Locate the cell with the specified text and output its [x, y] center coordinate. 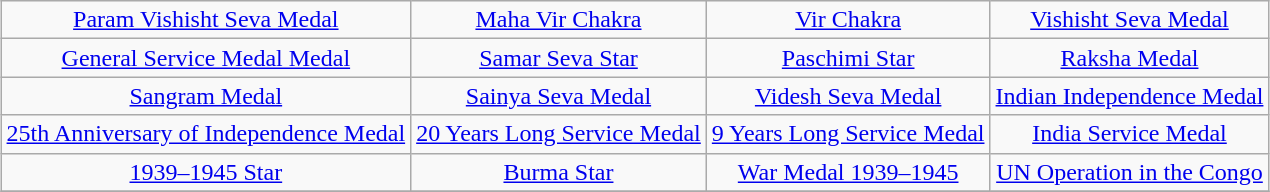
Vishisht Seva Medal [1130, 20]
Videsh Seva Medal [848, 96]
1939–1945 Star [206, 172]
UN Operation in the Congo [1130, 172]
Burma Star [559, 172]
Vir Chakra [848, 20]
9 Years Long Service Medal [848, 134]
War Medal 1939–1945 [848, 172]
Indian Independence Medal [1130, 96]
Samar Seva Star [559, 58]
India Service Medal [1130, 134]
20 Years Long Service Medal [559, 134]
Paschimi Star [848, 58]
Sangram Medal [206, 96]
Param Vishisht Seva Medal [206, 20]
25th Anniversary of Independence Medal [206, 134]
Maha Vir Chakra [559, 20]
Raksha Medal [1130, 58]
General Service Medal Medal [206, 58]
Sainya Seva Medal [559, 96]
